Pinpoint the cell where the given text exists, returning its (x, y) midpoint coordinate. 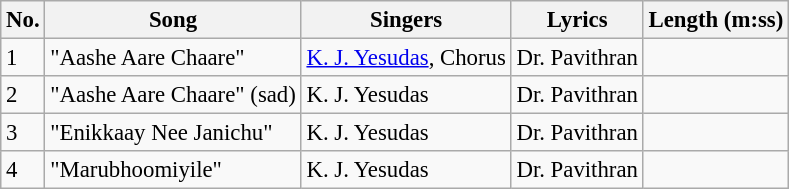
"Aashe Aare Chaare" (173, 58)
"Aashe Aare Chaare" (sad) (173, 95)
3 (23, 133)
2 (23, 95)
4 (23, 170)
"Enikkaay Nee Janichu" (173, 133)
K. J. Yesudas, Chorus (406, 58)
Song (173, 20)
1 (23, 58)
No. (23, 20)
"Marubhoomiyile" (173, 170)
Singers (406, 20)
Lyrics (577, 20)
Length (m:ss) (716, 20)
